Pinpoint the cell where the given text exists, returning its [X, Y] midpoint coordinate. 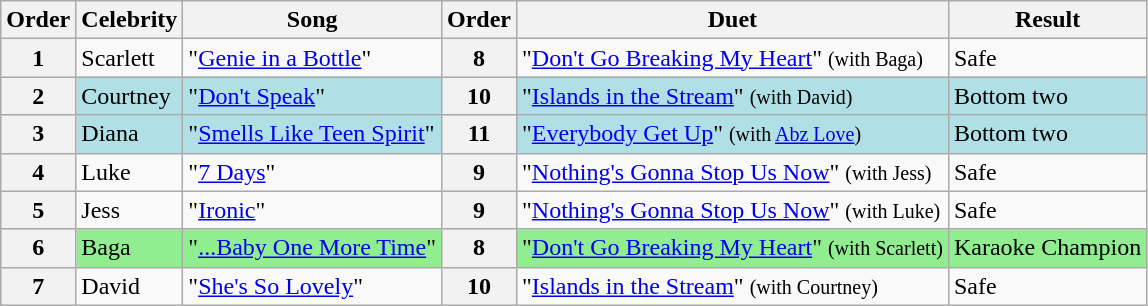
Baga [130, 248]
Jess [130, 210]
11 [478, 134]
David [130, 286]
Song [312, 20]
7 [38, 286]
"She's So Lovely" [312, 286]
"Ironic" [312, 210]
Karaoke Champion [1047, 248]
"Everybody Get Up" (with Abz Love) [733, 134]
Luke [130, 172]
4 [38, 172]
"Don't Go Breaking My Heart" (with Baga) [733, 58]
Scarlett [130, 58]
3 [38, 134]
"Don't Go Breaking My Heart" (with Scarlett) [733, 248]
"Nothing's Gonna Stop Us Now" (with Luke) [733, 210]
2 [38, 96]
"Don't Speak" [312, 96]
Diana [130, 134]
"Nothing's Gonna Stop Us Now" (with Jess) [733, 172]
5 [38, 210]
"Genie in a Bottle" [312, 58]
Result [1047, 20]
"Smells Like Teen Spirit" [312, 134]
"Islands in the Stream" (with David) [733, 96]
"7 Days" [312, 172]
1 [38, 58]
"Islands in the Stream" (with Courtney) [733, 286]
"...Baby One More Time" [312, 248]
Duet [733, 20]
Courtney [130, 96]
Celebrity [130, 20]
6 [38, 248]
